Capture the cell that displays the provided text and extract its (X, Y) central coordinate. 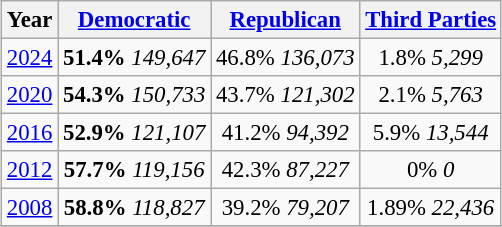
51.4% 149,647 (134, 58)
Republican (286, 20)
2008 (30, 208)
54.3% 150,733 (134, 95)
2024 (30, 58)
2.1% 5,763 (431, 95)
1.8% 5,299 (431, 58)
5.9% 13,544 (431, 133)
46.8% 136,073 (286, 58)
41.2% 94,392 (286, 133)
57.7% 119,156 (134, 170)
Year (30, 20)
1.89% 22,436 (431, 208)
2016 (30, 133)
42.3% 87,227 (286, 170)
Democratic (134, 20)
43.7% 121,302 (286, 95)
52.9% 121,107 (134, 133)
Third Parties (431, 20)
58.8% 118,827 (134, 208)
0% 0 (431, 170)
2012 (30, 170)
39.2% 79,207 (286, 208)
2020 (30, 95)
